Return the [X, Y] coordinate for the center point of the cell that contains the specified text.  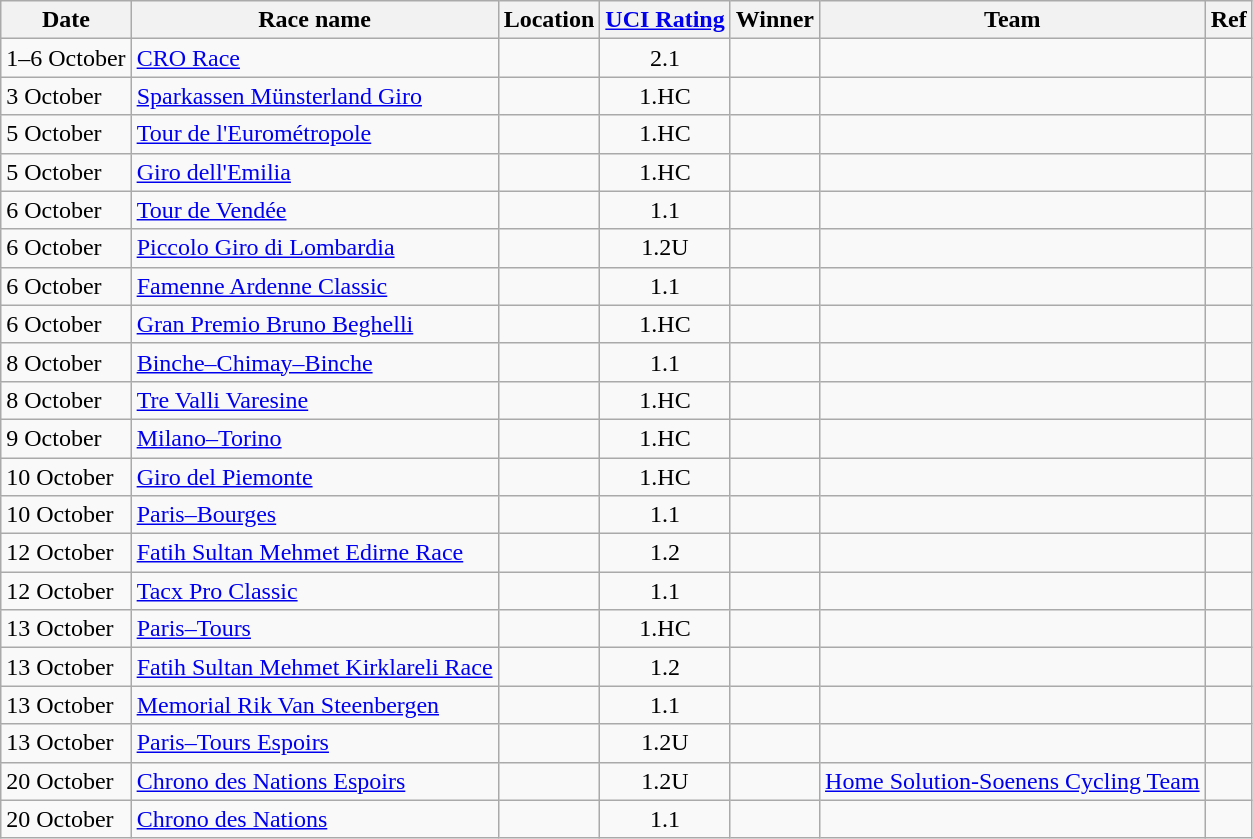
Tour de l'Eurométropole [314, 134]
Memorial Rik Van Steenbergen [314, 705]
Famenne Ardenne Classic [314, 286]
Giro del Piemonte [314, 477]
Tour de Vendée [314, 210]
Paris–Bourges [314, 515]
Binche–Chimay–Binche [314, 362]
Home Solution-Soenens Cycling Team [1013, 781]
Chrono des Nations Espoirs [314, 781]
CRO Race [314, 58]
Chrono des Nations [314, 819]
Fatih Sultan Mehmet Kirklareli Race [314, 667]
Race name [314, 20]
2.1 [665, 58]
Date [66, 20]
1–6 October [66, 58]
Ref [1228, 20]
Location [549, 20]
Paris–Tours [314, 629]
Sparkassen Münsterland Giro [314, 96]
Tre Valli Varesine [314, 400]
Giro dell'Emilia [314, 172]
Fatih Sultan Mehmet Edirne Race [314, 553]
3 October [66, 96]
Milano–Torino [314, 438]
Team [1013, 20]
9 October [66, 438]
UCI Rating [665, 20]
Paris–Tours Espoirs [314, 743]
Piccolo Giro di Lombardia [314, 248]
Tacx Pro Classic [314, 591]
Winner [774, 20]
Gran Premio Bruno Beghelli [314, 324]
